Return the [x, y] coordinate for the center point of the cell that contains the specified text.  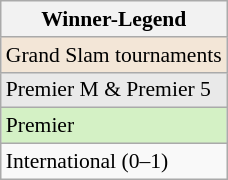
Premier [114, 126]
Winner-Legend [114, 19]
Premier M & Premier 5 [114, 90]
Grand Slam tournaments [114, 55]
International (0–1) [114, 162]
